Pinpoint the cell where the given text exists, returning its [x, y] midpoint coordinate. 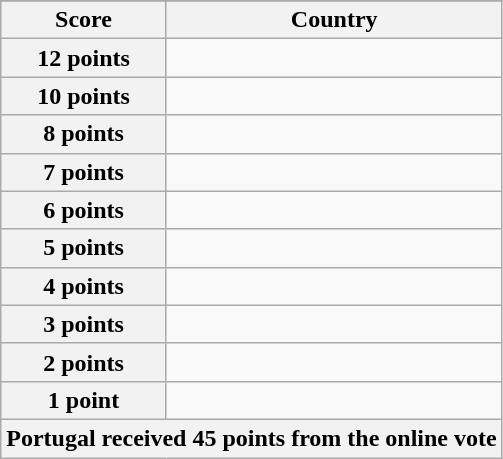
2 points [84, 362]
1 point [84, 400]
Portugal received 45 points from the online vote [252, 438]
3 points [84, 324]
7 points [84, 172]
8 points [84, 134]
4 points [84, 286]
12 points [84, 58]
10 points [84, 96]
Country [334, 20]
6 points [84, 210]
Score [84, 20]
5 points [84, 248]
